For the text-containing cell, return its midpoint in (x, y) coordinate format. 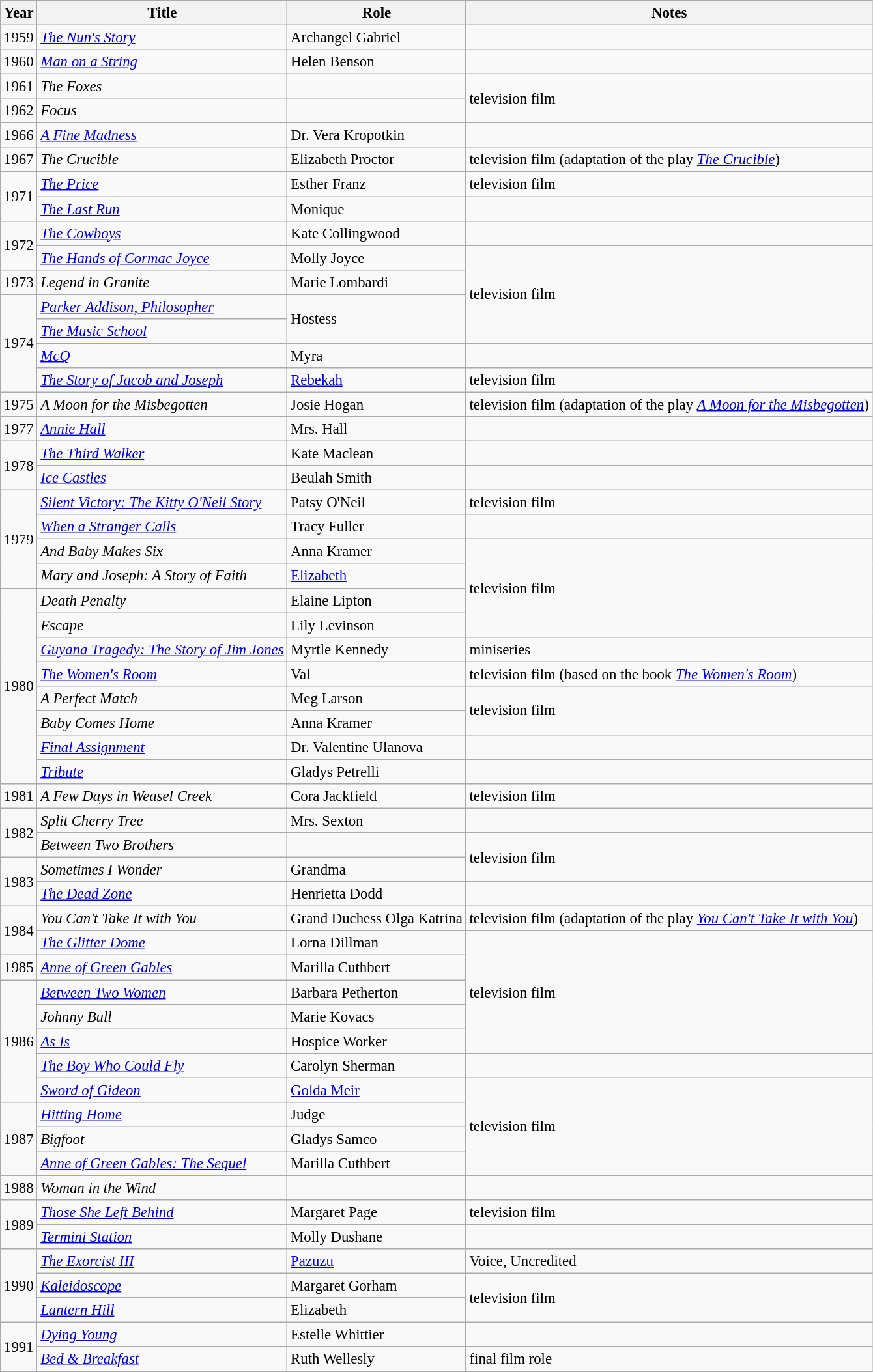
Myrtle Kennedy (377, 649)
The Music School (162, 331)
The Boy Who Could Fly (162, 1065)
Between Two Brothers (162, 845)
television film (adaptation of the play The Crucible) (669, 160)
1982 (19, 833)
Patsy O'Neil (377, 503)
Mrs. Sexton (377, 821)
Molly Joyce (377, 258)
final film role (669, 1360)
1960 (19, 62)
1971 (19, 197)
The Crucible (162, 160)
Those She Left Behind (162, 1212)
The Story of Jacob and Joseph (162, 380)
Hitting Home (162, 1115)
Gladys Samco (377, 1139)
Dr. Vera Kropotkin (377, 135)
As Is (162, 1041)
Kaleidoscope (162, 1286)
1980 (19, 686)
The Cowboys (162, 233)
Voice, Uncredited (669, 1261)
Josie Hogan (377, 404)
A Perfect Match (162, 699)
television film (based on the book The Women's Room) (669, 674)
And Baby Makes Six (162, 552)
The Glitter Dome (162, 944)
Title (162, 13)
1967 (19, 160)
1985 (19, 968)
Helen Benson (377, 62)
The Hands of Cormac Joyce (162, 258)
Elaine Lipton (377, 600)
Death Penalty (162, 600)
1975 (19, 404)
Lantern Hill (162, 1310)
Baby Comes Home (162, 723)
Monique (377, 209)
1974 (19, 343)
Woman in the Wind (162, 1188)
Esther Franz (377, 184)
1990 (19, 1285)
1959 (19, 38)
Anne of Green Gables (162, 968)
Pazuzu (377, 1261)
miniseries (669, 649)
Anne of Green Gables: The Sequel (162, 1164)
Myra (377, 356)
1981 (19, 796)
Archangel Gabriel (377, 38)
1966 (19, 135)
A Moon for the Misbegotten (162, 404)
Margaret Page (377, 1212)
Gladys Petrelli (377, 772)
Legend in Granite (162, 282)
The Dead Zone (162, 894)
The Price (162, 184)
Termini Station (162, 1237)
1973 (19, 282)
Escape (162, 625)
Silent Victory: The Kitty O'Neil Story (162, 503)
Man on a String (162, 62)
Role (377, 13)
1983 (19, 882)
The Last Run (162, 209)
1987 (19, 1140)
Val (377, 674)
Estelle Whittier (377, 1335)
Focus (162, 111)
Split Cherry Tree (162, 821)
Elizabeth Proctor (377, 160)
Mrs. Hall (377, 429)
1986 (19, 1041)
Lorna Dillman (377, 944)
McQ (162, 356)
Grand Duchess Olga Katrina (377, 919)
A Few Days in Weasel Creek (162, 796)
Sometimes I Wonder (162, 870)
Bigfoot (162, 1139)
Beulah Smith (377, 478)
Dying Young (162, 1335)
Margaret Gorham (377, 1286)
Sword of Gideon (162, 1090)
Guyana Tragedy: The Story of Jim Jones (162, 649)
Final Assignment (162, 748)
Tribute (162, 772)
The Exorcist III (162, 1261)
Barbara Petherton (377, 992)
Henrietta Dodd (377, 894)
television film (adaptation of the play You Can't Take It with You) (669, 919)
The Nun's Story (162, 38)
Golda Meir (377, 1090)
1988 (19, 1188)
Hostess (377, 319)
television film (adaptation of the play A Moon for the Misbegotten) (669, 404)
Carolyn Sherman (377, 1065)
Cora Jackfield (377, 796)
1972 (19, 245)
Molly Dushane (377, 1237)
Judge (377, 1115)
1977 (19, 429)
The Women's Room (162, 674)
Ice Castles (162, 478)
Annie Hall (162, 429)
Notes (669, 13)
The Foxes (162, 87)
Ruth Wellesly (377, 1360)
Year (19, 13)
1961 (19, 87)
Grandma (377, 870)
The Third Walker (162, 454)
1984 (19, 931)
When a Stranger Calls (162, 527)
Hospice Worker (377, 1041)
Johnny Bull (162, 1016)
Marie Lombardi (377, 282)
1989 (19, 1224)
A Fine Madness (162, 135)
1978 (19, 466)
Mary and Joseph: A Story of Faith (162, 576)
1962 (19, 111)
Kate Maclean (377, 454)
Bed & Breakfast (162, 1360)
Tracy Fuller (377, 527)
Marie Kovacs (377, 1016)
Meg Larson (377, 699)
Rebekah (377, 380)
Lily Levinson (377, 625)
Parker Addison, Philosopher (162, 307)
You Can't Take It with You (162, 919)
1991 (19, 1347)
Between Two Women (162, 992)
1979 (19, 539)
Kate Collingwood (377, 233)
Dr. Valentine Ulanova (377, 748)
